Provide the [x, y] coordinate of the cell's center where the given text is located.  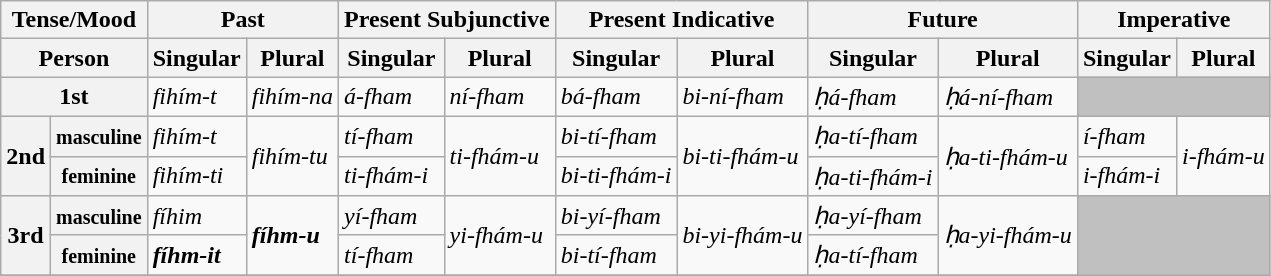
fíhim [196, 216]
1st [74, 97]
ti-fhám-i [392, 176]
bá-fham [616, 97]
í-fham [1126, 136]
i-fhám-i [1126, 176]
ní-fham [500, 97]
Imperative [1174, 20]
ḥa-yí-fham [873, 216]
ḥa-ti-fhám-u [1008, 156]
Present Subjunctive [448, 20]
yi-fhám-u [500, 236]
fihím-na [292, 97]
Tense/Mood [74, 20]
i-fhám-u [1223, 156]
2nd [26, 156]
bi-yi-fhám-u [742, 236]
3rd [26, 236]
Present Indicative [682, 20]
bi-ti-fhám-u [742, 156]
ḥá-fham [873, 97]
ḥá-ní-fham [1008, 97]
fíhm-u [292, 236]
á-fham [392, 97]
bi-yí-fham [616, 216]
ti-fhám-u [500, 156]
ḥa-yi-fhám-u [1008, 236]
bi-ti-fhám-i [616, 176]
Past [242, 20]
Person [74, 58]
fihím-tu [292, 156]
bi-ní-fham [742, 97]
yí-fham [392, 216]
fihím-ti [196, 176]
fíhm-it [196, 255]
ḥa-ti-fhám-i [873, 176]
Future [942, 20]
